Scan for the cell matching the given text and deliver its (x, y) coordinate at center. 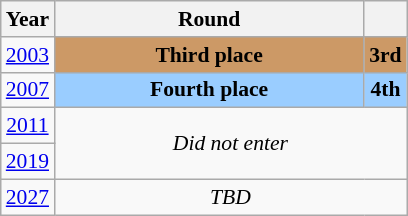
3rd (386, 55)
2019 (28, 162)
Fourth place (209, 90)
4th (386, 90)
2011 (28, 126)
Round (209, 19)
Did not enter (230, 144)
2007 (28, 90)
Year (28, 19)
TBD (230, 197)
Third place (209, 55)
2003 (28, 55)
2027 (28, 197)
